Output the (x, y) coordinate of the center of the cell containing the given text.  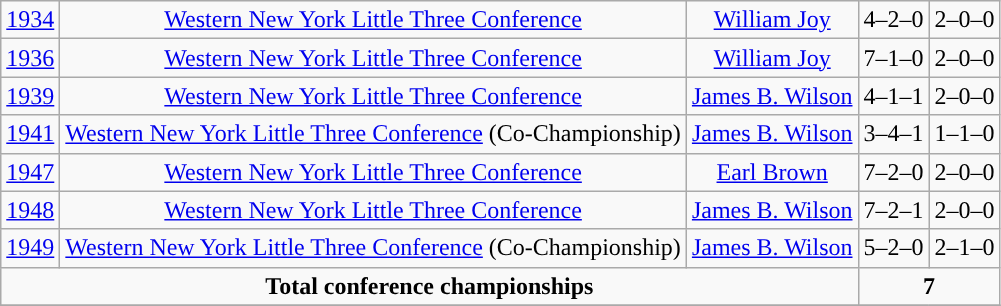
Total conference championships (430, 286)
7–1–0 (894, 58)
5–2–0 (894, 248)
2–1–0 (964, 248)
Earl Brown (772, 172)
7 (929, 286)
1–1–0 (964, 134)
1947 (30, 172)
7–2–1 (894, 210)
4–2–0 (894, 20)
3–4–1 (894, 134)
4–1–1 (894, 96)
1949 (30, 248)
1948 (30, 210)
1934 (30, 20)
1936 (30, 58)
7–2–0 (894, 172)
1939 (30, 96)
1941 (30, 134)
